Extract the [x, y] coordinate from the center of the cell holding the provided text.  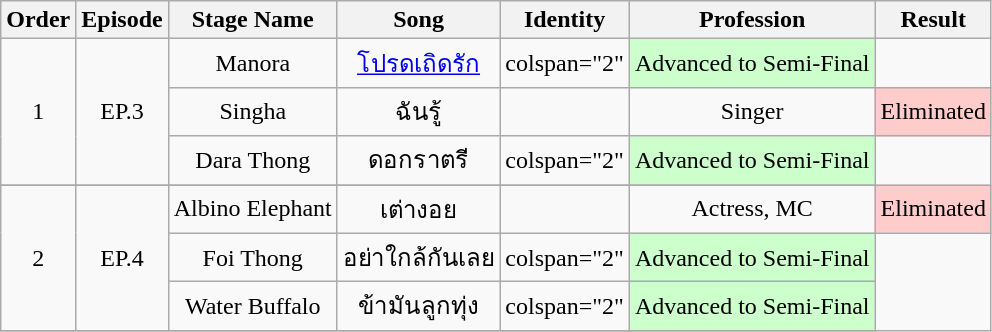
ข้ามันลูกทุ่ง [418, 306]
Dara Thong [252, 160]
อย่าใกล้กันเลย [418, 258]
ฉันรู้ [418, 112]
Manora [252, 64]
Result [933, 20]
โปรดเถิดรัก [418, 64]
2 [38, 257]
Song [418, 20]
ดอกราตรี [418, 160]
Order [38, 20]
Singer [752, 112]
Albino Elephant [252, 208]
Stage Name [252, 20]
1 [38, 112]
Actress, MC [752, 208]
Singha [252, 112]
Identity [565, 20]
EP.3 [122, 112]
Foi Thong [252, 258]
Episode [122, 20]
EP.4 [122, 257]
เต่างอย [418, 208]
Profession [752, 20]
Water Buffalo [252, 306]
